Detect which cell encompasses the target text, then output its (x, y) center coordinate. 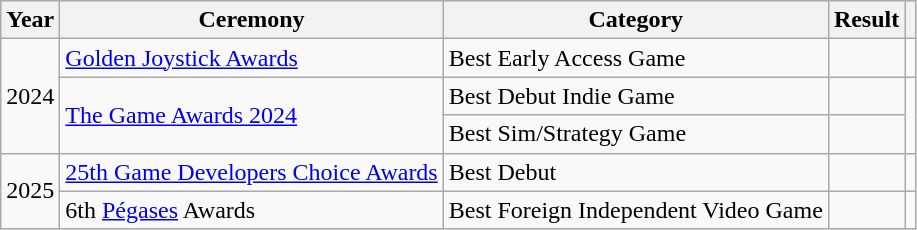
2024 (30, 96)
Year (30, 20)
Best Debut (636, 172)
Ceremony (252, 20)
The Game Awards 2024 (252, 115)
25th Game Developers Choice Awards (252, 172)
2025 (30, 191)
Golden Joystick Awards (252, 58)
Category (636, 20)
Best Debut Indie Game (636, 96)
Best Foreign Independent Video Game (636, 210)
Best Early Access Game (636, 58)
6th Pégases Awards (252, 210)
Best Sim/Strategy Game (636, 134)
Result (866, 20)
